Return the [x, y] coordinate for the center point of the cell that contains the specified text.  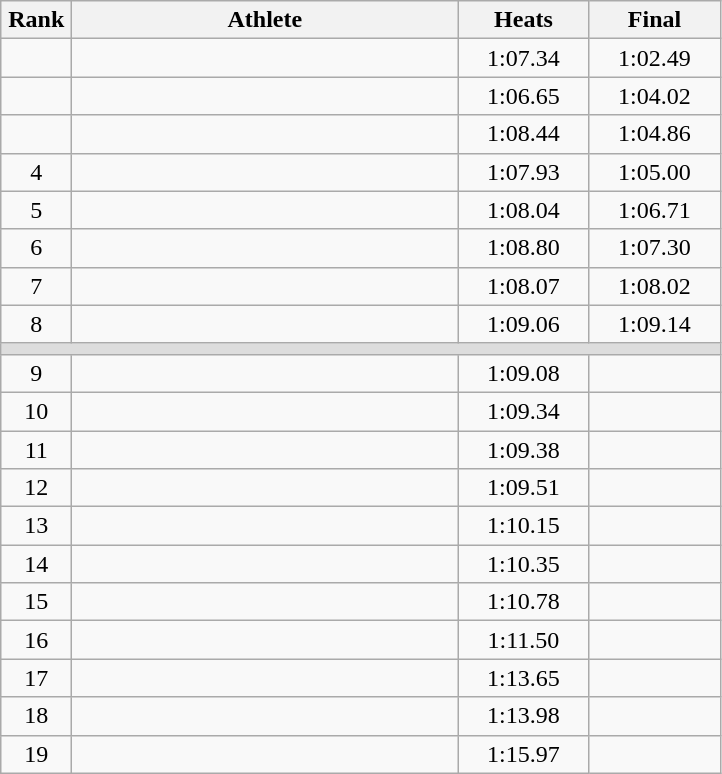
Heats [524, 20]
1:09.34 [524, 411]
Athlete [265, 20]
1:06.65 [524, 96]
1:09.14 [654, 324]
Rank [36, 20]
1:04.86 [654, 134]
1:15.97 [524, 754]
1:06.71 [654, 210]
1:13.98 [524, 716]
1:02.49 [654, 58]
1:04.02 [654, 96]
14 [36, 564]
1:09.38 [524, 449]
1:10.78 [524, 602]
1:09.06 [524, 324]
10 [36, 411]
1:13.65 [524, 678]
1:07.34 [524, 58]
5 [36, 210]
19 [36, 754]
1:08.44 [524, 134]
1:08.80 [524, 248]
1:08.04 [524, 210]
1:07.30 [654, 248]
1:05.00 [654, 172]
1:08.02 [654, 286]
15 [36, 602]
9 [36, 373]
1:09.08 [524, 373]
12 [36, 488]
1:11.50 [524, 640]
Final [654, 20]
11 [36, 449]
1:07.93 [524, 172]
16 [36, 640]
17 [36, 678]
6 [36, 248]
7 [36, 286]
1:09.51 [524, 488]
13 [36, 526]
1:10.35 [524, 564]
4 [36, 172]
1:10.15 [524, 526]
18 [36, 716]
8 [36, 324]
1:08.07 [524, 286]
